Find where the given text appears and provide that cell's center as (X, Y) coordinate. 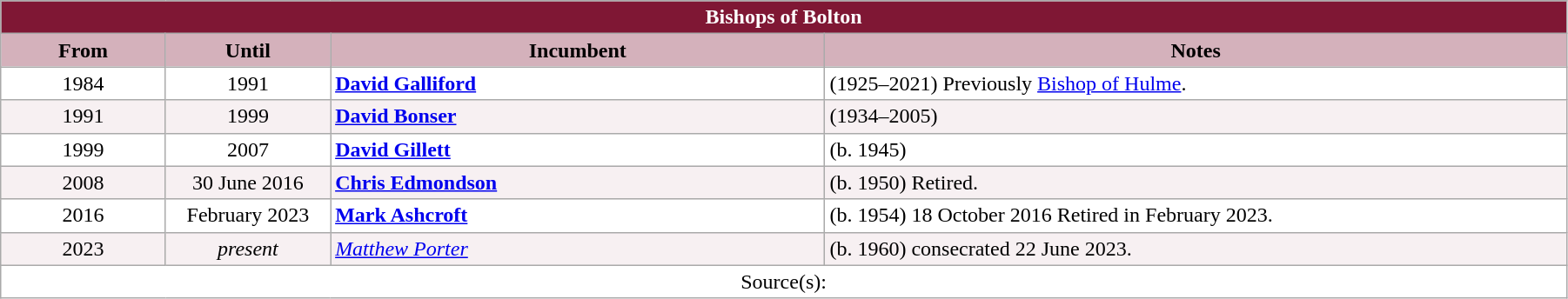
Incumbent (578, 50)
(b. 1950) Retired. (1196, 183)
(1925–2021) Previously Bishop of Hulme. (1196, 83)
2016 (84, 216)
Notes (1196, 50)
Until (247, 50)
(b. 1954) 18 October 2016 Retired in February 2023. (1196, 216)
30 June 2016 (247, 183)
David Bonser (578, 116)
Source(s): (784, 282)
(1934–2005) (1196, 116)
(b. 1945) (1196, 149)
February 2023 (247, 216)
1984 (84, 83)
(b. 1960) consecrated 22 June 2023. (1196, 249)
2023 (84, 249)
Mark Ashcroft (578, 216)
2008 (84, 183)
2007 (247, 149)
present (247, 249)
Chris Edmondson (578, 183)
Matthew Porter (578, 249)
Bishops of Bolton (784, 17)
David Galliford (578, 83)
David Gillett (578, 149)
From (84, 50)
